Pinpoint the cell where the given text exists, returning its (X, Y) midpoint coordinate. 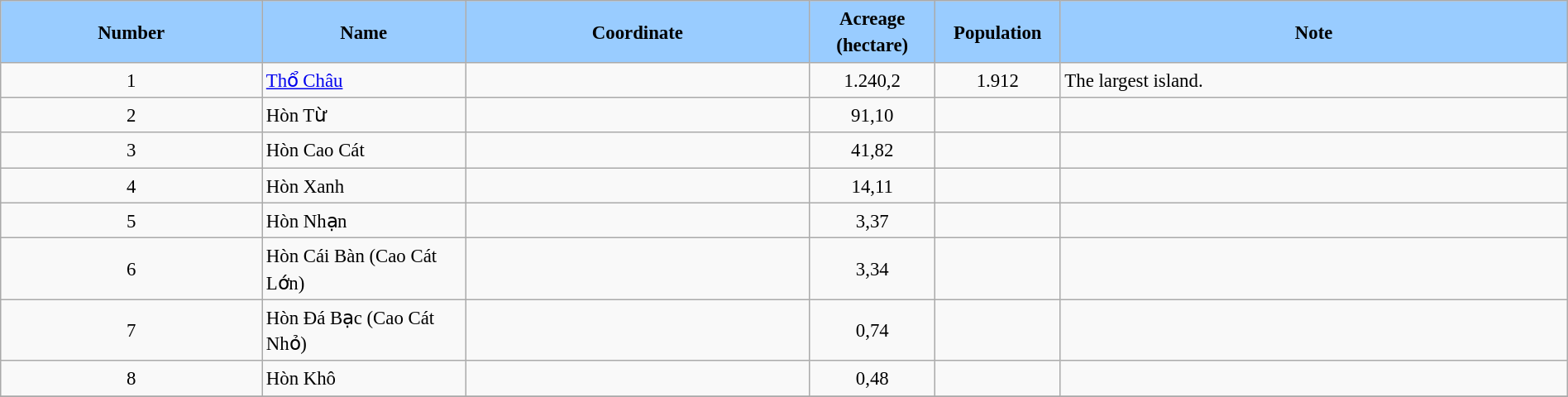
Name (364, 31)
Coordinate (638, 31)
Hòn Xanh (364, 185)
0,48 (872, 379)
41,82 (872, 150)
Hòn Cao Cát (364, 150)
3 (131, 150)
8 (131, 379)
Number (131, 31)
2 (131, 115)
1.240,2 (872, 79)
91,10 (872, 115)
Note (1313, 31)
1.912 (998, 79)
Hòn Đá Bạc (Cao Cát Nhỏ) (364, 330)
Population (998, 31)
1 (131, 79)
7 (131, 330)
Hòn Nhạn (364, 220)
14,11 (872, 185)
6 (131, 269)
0,74 (872, 330)
Hòn Khô (364, 379)
Acreage (hectare) (872, 31)
5 (131, 220)
Hòn Cái Bàn (Cao Cát Lớn) (364, 269)
3,37 (872, 220)
The largest island. (1313, 79)
Thổ Châu (364, 79)
4 (131, 185)
Hòn Từ (364, 115)
3,34 (872, 269)
